Detect which cell encompasses the target text, then output its (X, Y) center coordinate. 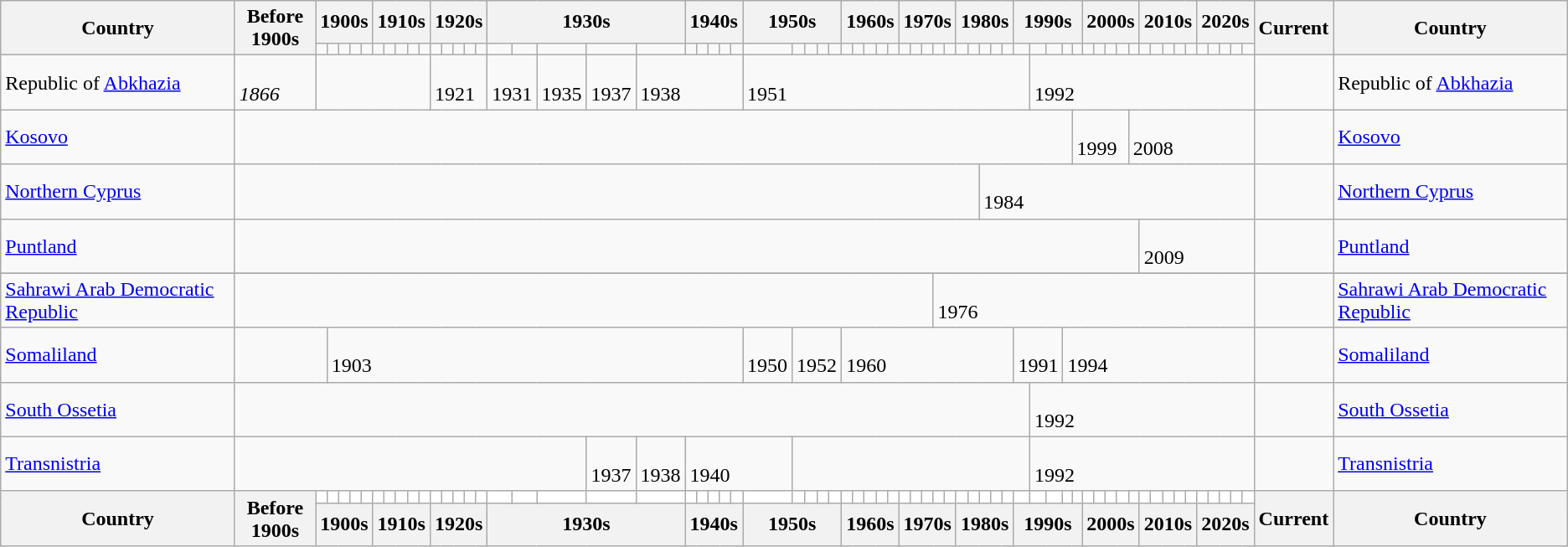
1935 (561, 82)
1931 (513, 82)
1960 (928, 355)
1951 (886, 82)
1921 (458, 82)
1950 (767, 355)
1994 (1158, 355)
1991 (1039, 355)
1976 (1094, 300)
1952 (818, 355)
1866 (275, 82)
1903 (534, 355)
2009 (1196, 246)
1940 (714, 464)
2008 (1191, 137)
1999 (1101, 137)
1984 (1117, 191)
